Determine the (x, y) coordinate at the center of the cell enclosing the given text.  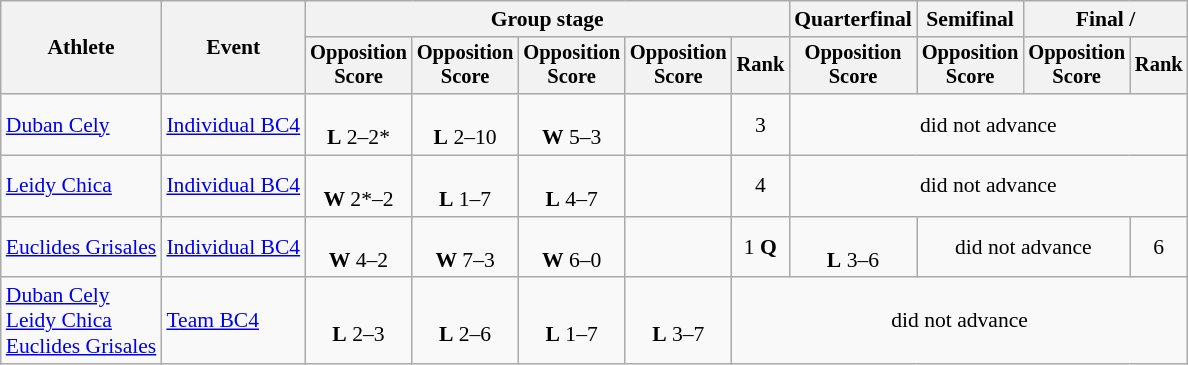
W 6–0 (572, 248)
Final / (1105, 19)
L 2–6 (466, 322)
Athlete (82, 48)
W 5–3 (572, 124)
4 (761, 186)
Leidy Chica (82, 186)
L 3–6 (853, 248)
W 4–2 (358, 248)
3 (761, 124)
L 2–2* (358, 124)
Team BC4 (233, 322)
W 2*–2 (358, 186)
L 2–10 (466, 124)
Duban Cely (82, 124)
W 7–3 (466, 248)
6 (1159, 248)
L 4–7 (572, 186)
Duban CelyLeidy ChicaEuclides Grisales (82, 322)
Semifinal (970, 19)
L 3–7 (678, 322)
Euclides Grisales (82, 248)
1 Q (761, 248)
L 2–3 (358, 322)
Quarterfinal (853, 19)
Event (233, 48)
Group stage (547, 19)
